Identify which cell holds the provided text, then report its (x, y) central coordinate. 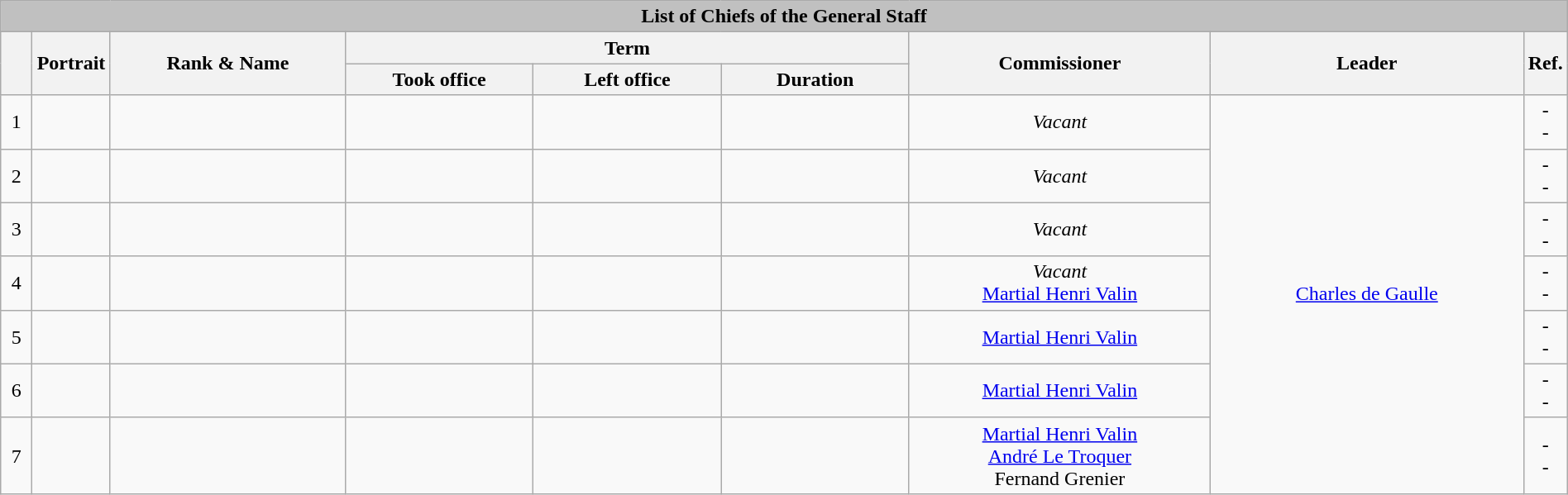
Left office (627, 79)
2 (17, 175)
3 (17, 230)
Ref. (1545, 64)
4 (17, 283)
7 (17, 455)
Rank & Name (227, 64)
Duration (815, 79)
Leader (1366, 64)
Term (627, 48)
5 (17, 337)
Took office (438, 79)
List of Chiefs of the General Staff (784, 17)
6 (17, 390)
Charles de Gaulle (1366, 294)
VacantMartial Henri Valin (1059, 283)
1 (17, 122)
Portrait (71, 64)
Martial Henri ValinAndré Le TroquerFernand Grenier (1059, 455)
Commissioner (1059, 64)
